Extract the [X, Y] coordinate from the center of the cell holding the provided text.  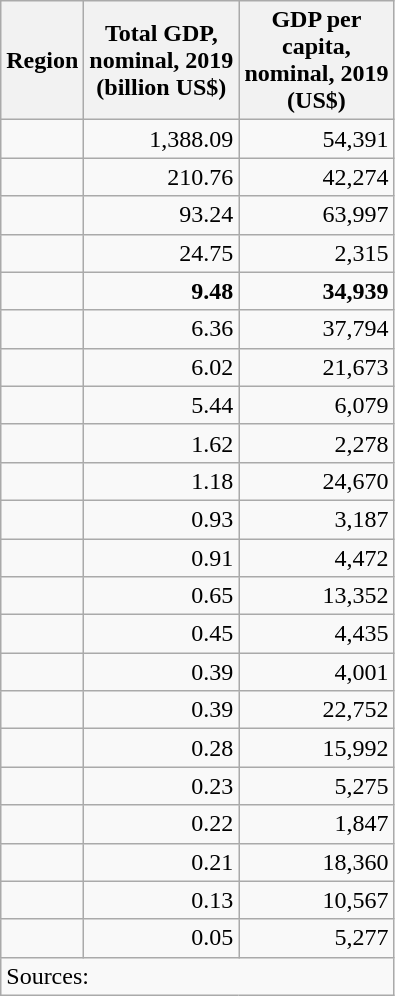
1,388.09 [162, 139]
34,939 [316, 291]
0.22 [162, 824]
0.23 [162, 786]
0.93 [162, 519]
63,997 [316, 215]
1.62 [162, 443]
0.05 [162, 938]
5.44 [162, 405]
4,001 [316, 672]
4,435 [316, 634]
21,673 [316, 367]
15,992 [316, 748]
0.45 [162, 634]
0.91 [162, 557]
18,360 [316, 862]
GDP per capita, nominal, 2019 (US$) [316, 60]
4,472 [316, 557]
5,277 [316, 938]
37,794 [316, 329]
0.65 [162, 596]
9.48 [162, 291]
2,278 [316, 443]
6.02 [162, 367]
6,079 [316, 405]
5,275 [316, 786]
54,391 [316, 139]
Total GDP, nominal, 2019 (billion US$) [162, 60]
42,274 [316, 177]
24.75 [162, 253]
22,752 [316, 710]
3,187 [316, 519]
210.76 [162, 177]
6.36 [162, 329]
0.21 [162, 862]
13,352 [316, 596]
93.24 [162, 215]
Sources: [198, 976]
24,670 [316, 481]
10,567 [316, 900]
1,847 [316, 824]
1.18 [162, 481]
Region [42, 60]
0.28 [162, 748]
0.13 [162, 900]
2,315 [316, 253]
